Extract the (x, y) coordinate from the center of the cell holding the provided text.  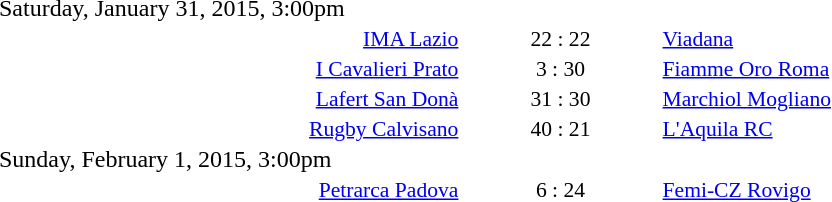
40 : 21 (560, 128)
31 : 30 (560, 98)
3 : 30 (560, 68)
22 : 22 (560, 38)
